Determine the [x, y] coordinate at the center of the cell enclosing the given text.  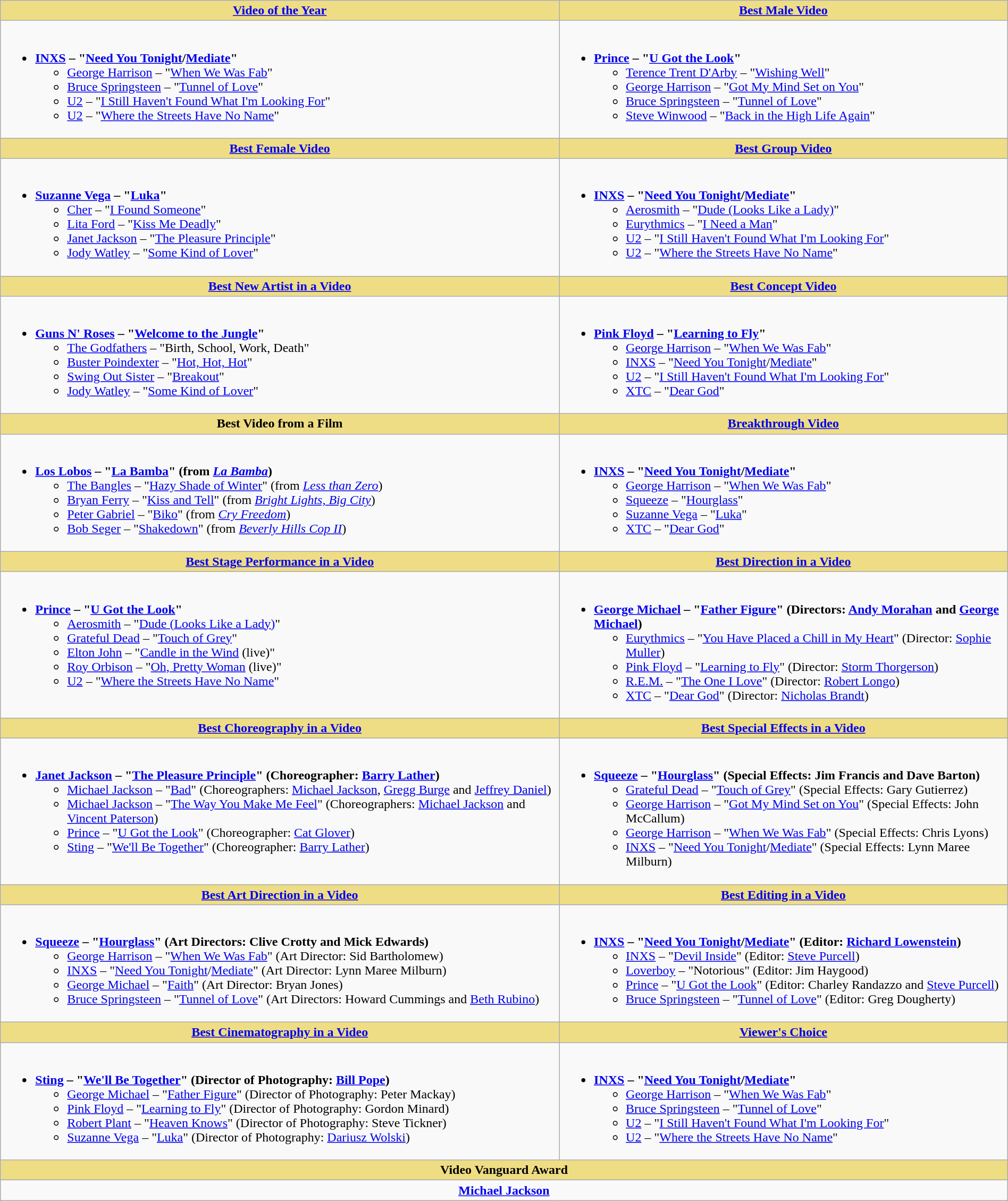
Best Concept Video [784, 286]
Video of the Year [280, 11]
Video Vanguard Award [504, 1170]
Michael Jackson [504, 1190]
Best Art Direction in a Video [280, 895]
INXS – "Need You Tonight/Mediate"George Harrison – "When We Was Fab"Squeeze – "Hourglass"Suzanne Vega – "Luka"XTC – "Dear God" [784, 492]
Best Editing in a Video [784, 895]
Best Choreography in a Video [280, 728]
Best Stage Performance in a Video [280, 561]
Viewer's Choice [784, 1032]
Best Video from a Film [280, 424]
Best Group Video [784, 148]
Best Cinematography in a Video [280, 1032]
Best Direction in a Video [784, 561]
Best Special Effects in a Video [784, 728]
Best Male Video [784, 11]
Breakthrough Video [784, 424]
Best New Artist in a Video [280, 286]
Best Female Video [280, 148]
Suzanne Vega – "Luka"Cher – "I Found Someone"Lita Ford – "Kiss Me Deadly"Janet Jackson – "The Pleasure Principle"Jody Watley – "Some Kind of Lover" [280, 217]
